Output the (x, y) coordinate of the center of the cell containing the given text.  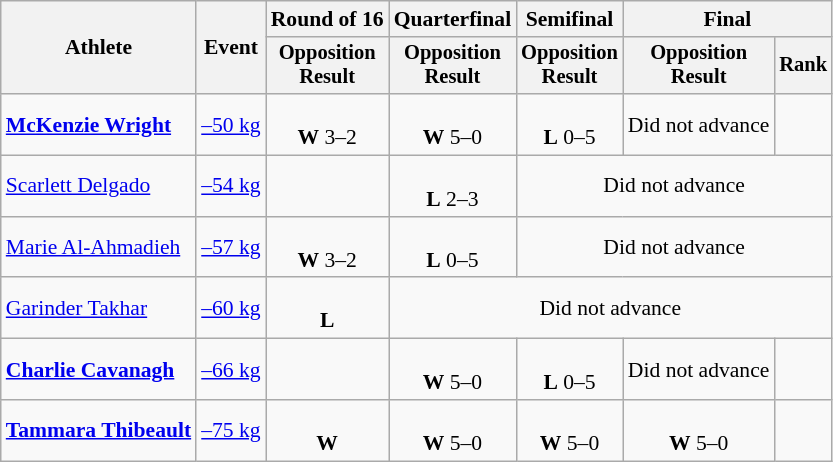
Final (728, 19)
–54 kg (230, 186)
Athlete (98, 48)
Event (230, 48)
Semifinal (570, 19)
Scarlett Delgado (98, 186)
–66 kg (230, 370)
–57 kg (230, 248)
–75 kg (230, 430)
Garinder Takhar (98, 308)
W (328, 430)
L 2–3 (453, 186)
Round of 16 (328, 19)
Charlie Cavanagh (98, 370)
Quarterfinal (453, 19)
McKenzie Wright (98, 124)
–60 kg (230, 308)
Rank (803, 66)
Marie Al-Ahmadieh (98, 248)
Tammara Thibeault (98, 430)
L (328, 308)
–50 kg (230, 124)
